Provide the (x, y) coordinate of the cell's center where the given text is located.  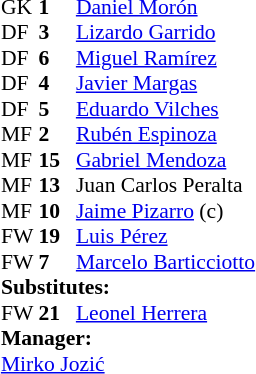
Leonel Herrera (166, 313)
4 (57, 83)
Luis Pérez (166, 237)
Jaime Pizarro (c) (166, 211)
Substitutes: (128, 287)
Gabriel Mendoza (166, 160)
Rubén Espinoza (166, 135)
7 (57, 262)
3 (57, 33)
Juan Carlos Peralta (166, 185)
6 (57, 58)
2 (57, 135)
10 (57, 211)
19 (57, 237)
Manager: (128, 339)
5 (57, 109)
15 (57, 160)
Marcelo Barticciotto (166, 262)
Javier Margas (166, 83)
13 (57, 185)
Miguel Ramírez (166, 58)
Lizardo Garrido (166, 33)
Eduardo Vilches (166, 109)
21 (57, 313)
